Output the (X, Y) coordinate of the center of the cell containing the given text.  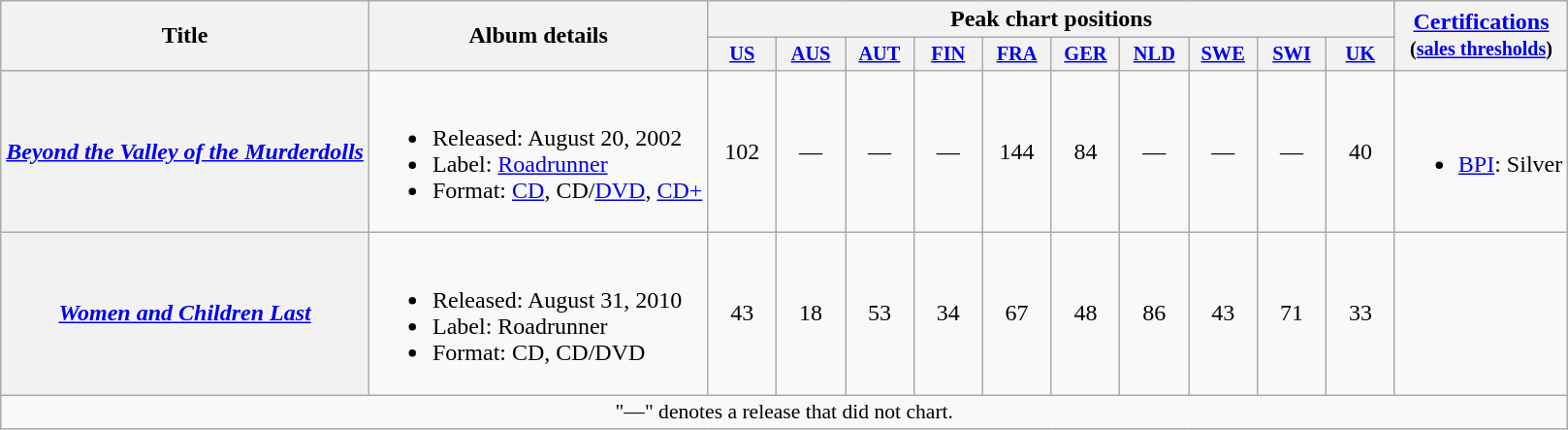
86 (1154, 314)
Album details (537, 36)
NLD (1154, 54)
AUT (880, 54)
Title (185, 36)
Women and Children Last (185, 314)
US (743, 54)
48 (1086, 314)
Certifications(sales thresholds) (1481, 36)
33 (1360, 314)
SWE (1224, 54)
GER (1086, 54)
67 (1016, 314)
Beyond the Valley of the Murderdolls (185, 151)
Released: August 20, 2002Label: RoadrunnerFormat: CD, CD/DVD, CD+ (537, 151)
UK (1360, 54)
Released: August 31, 2010Label: RoadrunnerFormat: CD, CD/DVD (537, 314)
SWI (1292, 54)
"—" denotes a release that did not chart. (784, 413)
34 (948, 314)
40 (1360, 151)
AUS (811, 54)
18 (811, 314)
84 (1086, 151)
FIN (948, 54)
144 (1016, 151)
102 (743, 151)
BPI: Silver (1481, 151)
71 (1292, 314)
FRA (1016, 54)
53 (880, 314)
Peak chart positions (1051, 19)
